Search for the cell housing the specified text and yield its (X, Y) center coordinate. 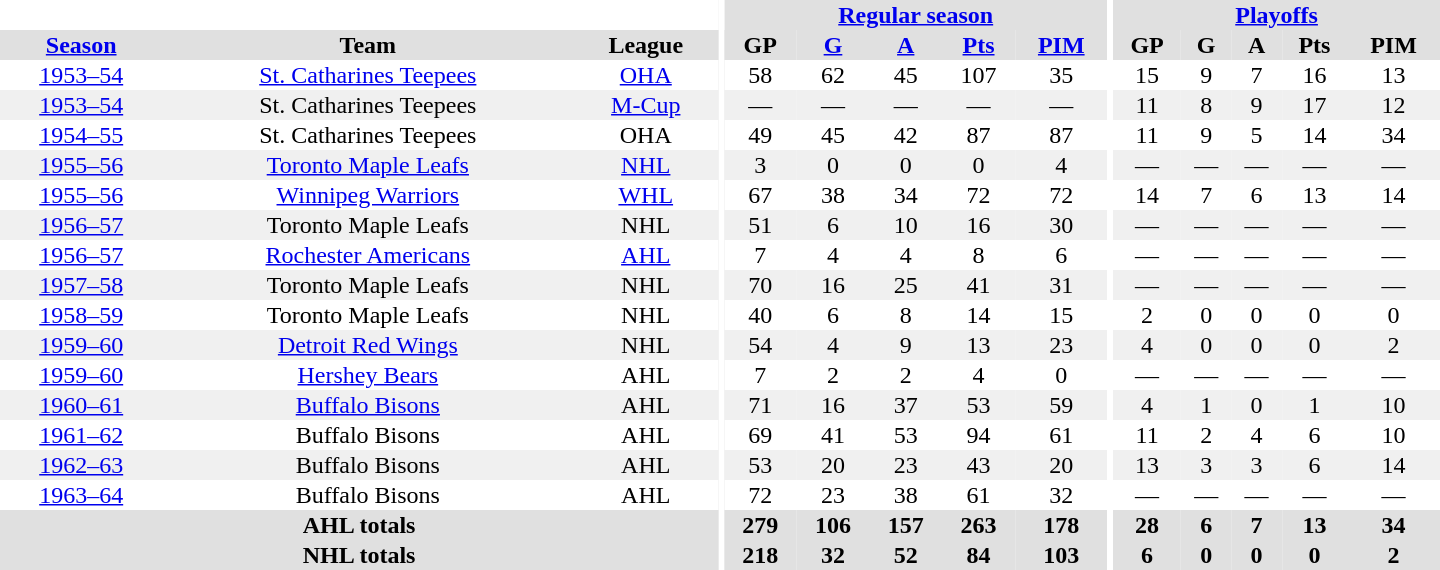
43 (978, 465)
69 (760, 435)
Detroit Red Wings (368, 345)
40 (760, 315)
M-Cup (646, 105)
54 (760, 345)
Rochester Americans (368, 255)
42 (906, 135)
51 (760, 225)
1954–55 (81, 135)
28 (1147, 525)
178 (1062, 525)
107 (978, 75)
103 (1062, 555)
35 (1062, 75)
1961–62 (81, 435)
59 (1062, 405)
70 (760, 285)
52 (906, 555)
1962–63 (81, 465)
1963–64 (81, 495)
1958–59 (81, 315)
12 (1394, 105)
30 (1062, 225)
62 (834, 75)
NHL totals (359, 555)
157 (906, 525)
1957–58 (81, 285)
49 (760, 135)
League (646, 45)
AHL totals (359, 525)
1960–61 (81, 405)
67 (760, 195)
Winnipeg Warriors (368, 195)
17 (1314, 105)
Hershey Bears (368, 375)
Season (81, 45)
Regular season (916, 15)
WHL (646, 195)
106 (834, 525)
31 (1062, 285)
5 (1256, 135)
94 (978, 435)
279 (760, 525)
84 (978, 555)
263 (978, 525)
58 (760, 75)
71 (760, 405)
25 (906, 285)
Team (368, 45)
Playoffs (1276, 15)
37 (906, 405)
218 (760, 555)
